Output the [x, y] coordinate of the center of the cell containing the given text.  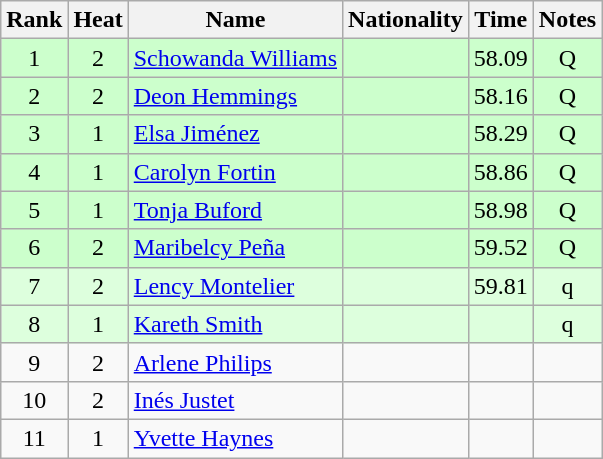
59.81 [500, 286]
9 [34, 362]
Heat [98, 20]
Notes [567, 20]
Elsa Jiménez [235, 134]
59.52 [500, 248]
Yvette Haynes [235, 438]
Nationality [406, 20]
58.16 [500, 96]
Schowanda Williams [235, 58]
3 [34, 134]
Kareth Smith [235, 324]
10 [34, 400]
4 [34, 172]
58.29 [500, 134]
58.09 [500, 58]
Deon Hemmings [235, 96]
Inés Justet [235, 400]
Rank [34, 20]
Time [500, 20]
Lency Montelier [235, 286]
Maribelcy Peña [235, 248]
5 [34, 210]
11 [34, 438]
6 [34, 248]
Name [235, 20]
8 [34, 324]
Tonja Buford [235, 210]
58.86 [500, 172]
Arlene Philips [235, 362]
Carolyn Fortin [235, 172]
7 [34, 286]
58.98 [500, 210]
